Find where the given text appears and provide that cell's center as (X, Y) coordinate. 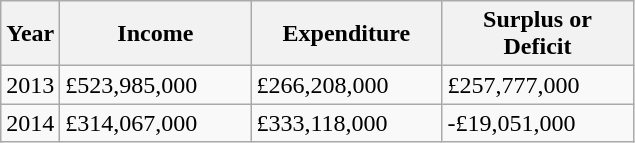
£523,985,000 (156, 85)
Year (30, 34)
£314,067,000 (156, 123)
2013 (30, 85)
£257,777,000 (538, 85)
Income (156, 34)
Expenditure (346, 34)
£333,118,000 (346, 123)
Surplus or Deficit (538, 34)
£266,208,000 (346, 85)
2014 (30, 123)
-£19,051,000 (538, 123)
